Determine the (x, y) coordinate at the center of the cell enclosing the given text.  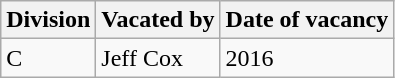
Date of vacancy (307, 20)
Jeff Cox (158, 58)
Division (48, 20)
C (48, 58)
Vacated by (158, 20)
2016 (307, 58)
